From the cell containing the given text, extract its center point as (x, y) coordinate. 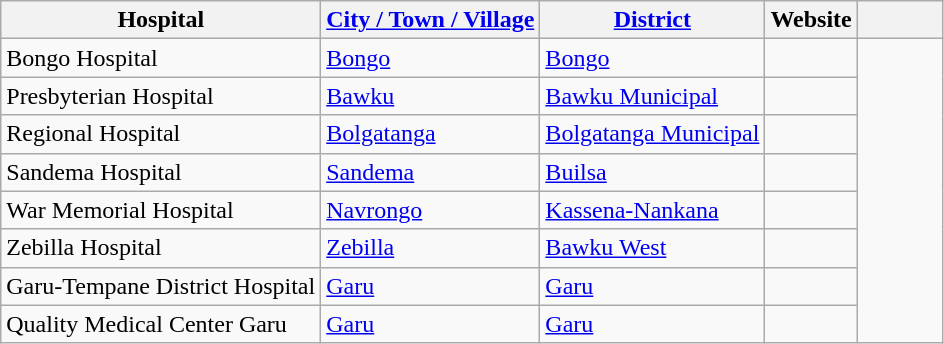
Bawku West (652, 248)
Sandema (430, 172)
Zebilla Hospital (161, 248)
Quality Medical Center Garu (161, 324)
Zebilla (430, 248)
Bongo Hospital (161, 58)
Kassena-Nankana (652, 210)
Bolgatanga (430, 134)
Bawku Municipal (652, 96)
Garu-Tempane District Hospital (161, 286)
Navrongo (430, 210)
Sandema Hospital (161, 172)
Website (811, 20)
Hospital (161, 20)
War Memorial Hospital (161, 210)
Presbyterian Hospital (161, 96)
City / Town / Village (430, 20)
Bolgatanga Municipal (652, 134)
Builsa (652, 172)
Regional Hospital (161, 134)
Bawku (430, 96)
District (652, 20)
